Detect which cell encompasses the target text, then output its (x, y) center coordinate. 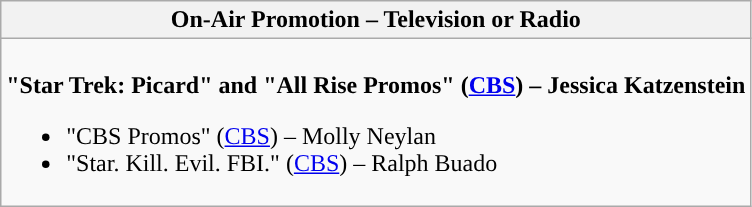
On-Air Promotion – Television or Radio (376, 20)
"Star Trek: Picard" and "All Rise Promos" (CBS) – Jessica Katzenstein"CBS Promos" (CBS) – Molly Neylan"Star. Kill. Evil. FBI." (CBS) – Ralph Buado (376, 122)
